Find where the given text appears and provide that cell's center as (x, y) coordinate. 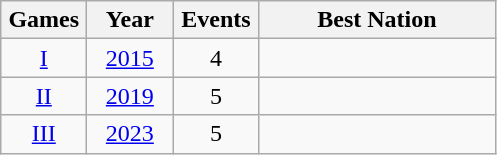
Events (216, 20)
III (44, 134)
II (44, 96)
I (44, 58)
2019 (130, 96)
2015 (130, 58)
Year (130, 20)
4 (216, 58)
Best Nation (377, 20)
Games (44, 20)
2023 (130, 134)
